Search for the cell housing the specified text and yield its [x, y] center coordinate. 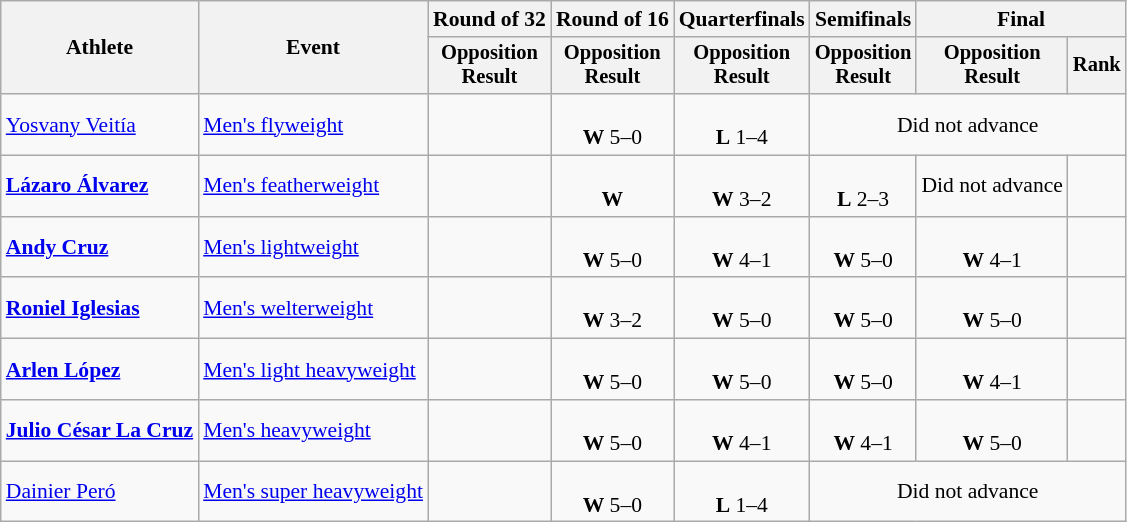
Quarterfinals [742, 19]
Final [1020, 19]
Event [313, 48]
Rank [1097, 66]
Men's super heavyweight [313, 492]
Dainier Peró [100, 492]
Men's heavyweight [313, 430]
Yosvany Veitía [100, 124]
Arlen López [100, 370]
Andy Cruz [100, 248]
Lázaro Álvarez [100, 186]
Round of 16 [612, 19]
Julio César La Cruz [100, 430]
Athlete [100, 48]
Men's welterweight [313, 308]
Round of 32 [490, 19]
Roniel Iglesias [100, 308]
Men's lightweight [313, 248]
Men's featherweight [313, 186]
W [612, 186]
Men's flyweight [313, 124]
L 2–3 [864, 186]
Men's light heavyweight [313, 370]
Semifinals [864, 19]
